Extract the [X, Y] coordinate from the center of the cell holding the provided text.  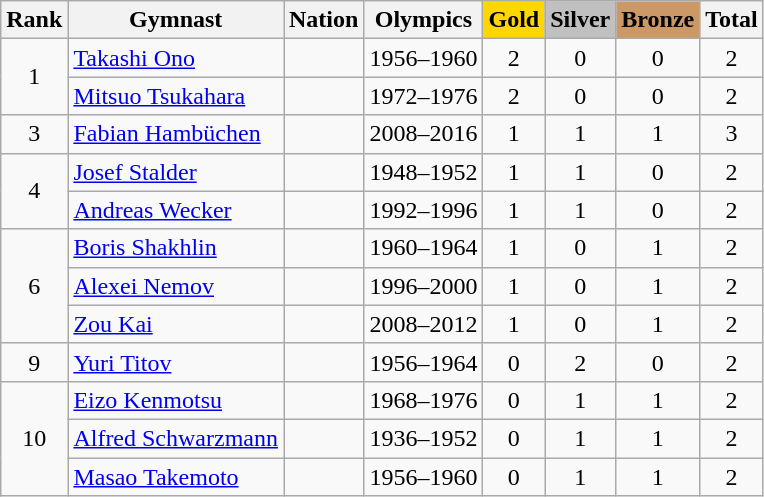
Gymnast [176, 20]
6 [34, 286]
Yuri Titov [176, 362]
Rank [34, 20]
1960–1964 [424, 248]
Nation [324, 20]
Boris Shakhlin [176, 248]
1956–1964 [424, 362]
Mitsuo Tsukahara [176, 96]
1936–1952 [424, 438]
4 [34, 191]
Gold [514, 20]
Zou Kai [176, 324]
Bronze [658, 20]
Silver [580, 20]
1948–1952 [424, 172]
Masao Takemoto [176, 477]
Alfred Schwarzmann [176, 438]
1992–1996 [424, 210]
Eizo Kenmotsu [176, 400]
1996–2000 [424, 286]
2008–2012 [424, 324]
Fabian Hambüchen [176, 134]
Josef Stalder [176, 172]
9 [34, 362]
Takashi Ono [176, 58]
1972–1976 [424, 96]
2008–2016 [424, 134]
1968–1976 [424, 400]
Alexei Nemov [176, 286]
Olympics [424, 20]
Andreas Wecker [176, 210]
10 [34, 438]
Total [732, 20]
